Scan for the cell matching the given text and deliver its [x, y] coordinate at center. 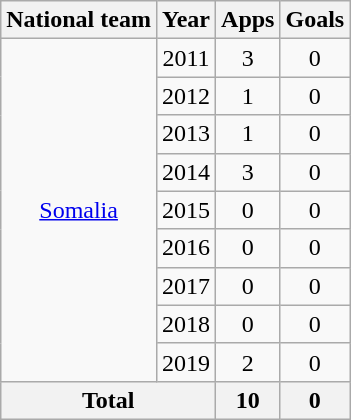
2013 [186, 134]
2014 [186, 172]
National team [79, 20]
Year [186, 20]
2019 [186, 362]
2016 [186, 248]
2 [248, 362]
Goals [315, 20]
Somalia [79, 210]
2018 [186, 324]
10 [248, 400]
2015 [186, 210]
Apps [248, 20]
2017 [186, 286]
Total [108, 400]
2011 [186, 58]
2012 [186, 96]
